Scan for the cell matching the given text and deliver its [x, y] coordinate at center. 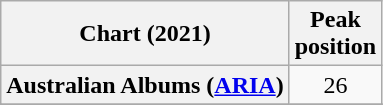
Chart (2021) [145, 34]
26 [335, 85]
Australian Albums (ARIA) [145, 85]
Peakposition [335, 34]
